Output the [X, Y] coordinate of the center of the cell containing the given text.  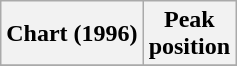
Chart (1996) [72, 34]
Peakposition [189, 34]
